Pinpoint the cell where the given text exists, returning its [x, y] midpoint coordinate. 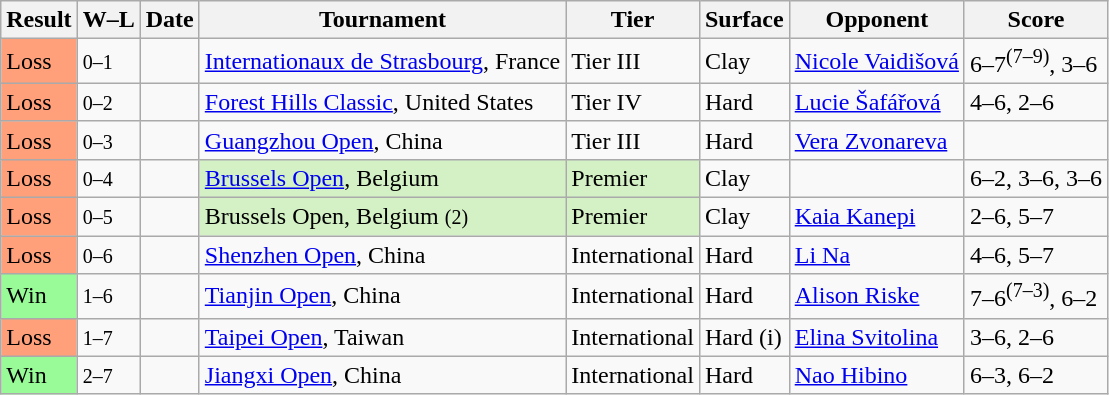
Forest Hills Classic, United States [382, 102]
Brussels Open, Belgium (2) [382, 217]
Brussels Open, Belgium [382, 178]
Opponent [876, 20]
Result [39, 20]
0–3 [108, 140]
3–6, 2–6 [1036, 337]
Tianjin Open, China [382, 296]
4–6, 5–7 [1036, 255]
Taipei Open, Taiwan [382, 337]
0–6 [108, 255]
Internationaux de Strasbourg, France [382, 62]
Lucie Šafářová [876, 102]
Jiangxi Open, China [382, 375]
Tier [633, 20]
0–4 [108, 178]
Guangzhou Open, China [382, 140]
Score [1036, 20]
6–2, 3–6, 3–6 [1036, 178]
Nicole Vaidišová [876, 62]
2–6, 5–7 [1036, 217]
6–7(7–9), 3–6 [1036, 62]
Vera Zvonareva [876, 140]
Elina Svitolina [876, 337]
Shenzhen Open, China [382, 255]
1–6 [108, 296]
W–L [108, 20]
Date [170, 20]
7–6(7–3), 6–2 [1036, 296]
6–3, 6–2 [1036, 375]
Kaia Kanepi [876, 217]
Surface [744, 20]
0–5 [108, 217]
4–6, 2–6 [1036, 102]
0–2 [108, 102]
Alison Riske [876, 296]
Hard (i) [744, 337]
Tournament [382, 20]
Tier IV [633, 102]
Li Na [876, 255]
0–1 [108, 62]
1–7 [108, 337]
2–7 [108, 375]
Nao Hibino [876, 375]
